Determine the [X, Y] coordinate at the center of the cell enclosing the given text.  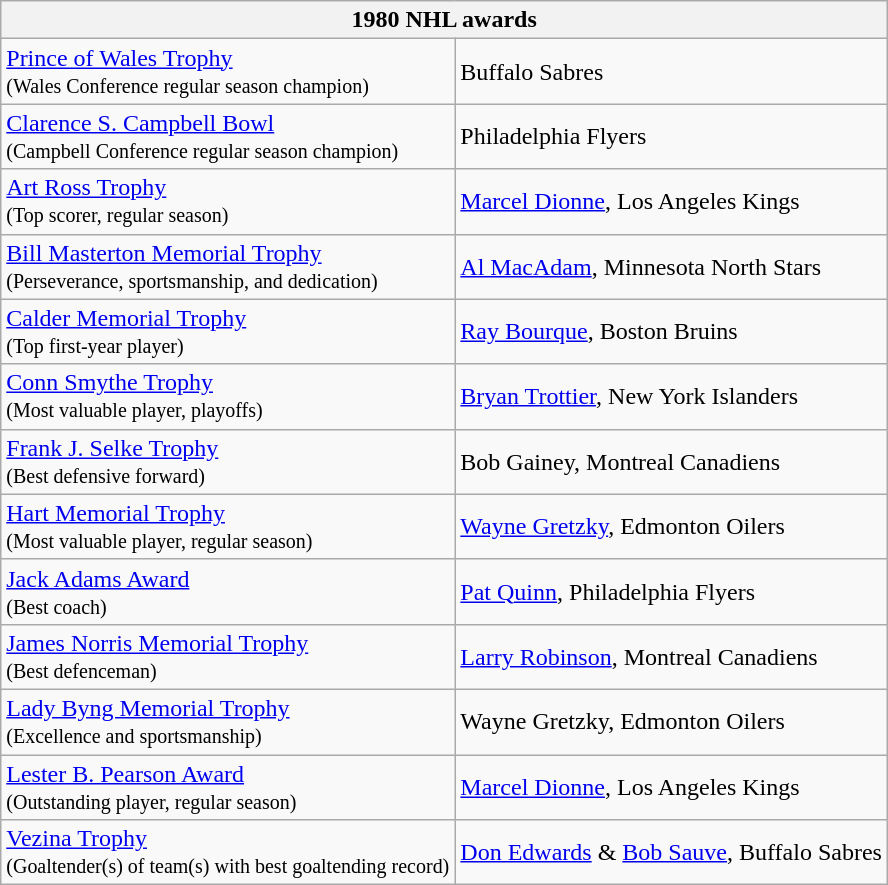
Al MacAdam, Minnesota North Stars [672, 266]
Bryan Trottier, New York Islanders [672, 396]
Pat Quinn, Philadelphia Flyers [672, 592]
Hart Memorial Trophy(Most valuable player, regular season) [228, 526]
Lady Byng Memorial Trophy(Excellence and sportsmanship) [228, 722]
Ray Bourque, Boston Bruins [672, 332]
Lester B. Pearson Award(Outstanding player, regular season) [228, 786]
Vezina Trophy(Goaltender(s) of team(s) with best goaltending record) [228, 852]
Philadelphia Flyers [672, 136]
Art Ross Trophy(Top scorer, regular season) [228, 202]
Don Edwards & Bob Sauve, Buffalo Sabres [672, 852]
Conn Smythe Trophy(Most valuable player, playoffs) [228, 396]
Clarence S. Campbell Bowl(Campbell Conference regular season champion) [228, 136]
Calder Memorial Trophy(Top first-year player) [228, 332]
Prince of Wales Trophy(Wales Conference regular season champion) [228, 72]
Buffalo Sabres [672, 72]
1980 NHL awards [444, 20]
Bob Gainey, Montreal Canadiens [672, 462]
Frank J. Selke Trophy(Best defensive forward) [228, 462]
James Norris Memorial Trophy(Best defenceman) [228, 656]
Jack Adams Award(Best coach) [228, 592]
Larry Robinson, Montreal Canadiens [672, 656]
Bill Masterton Memorial Trophy(Perseverance, sportsmanship, and dedication) [228, 266]
